Find where the given text appears and provide that cell's center as (x, y) coordinate. 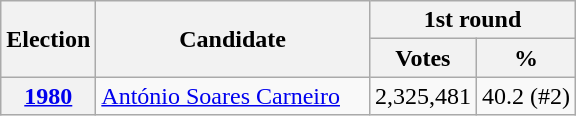
% (526, 58)
1980 (48, 96)
2,325,481 (422, 96)
1st round (472, 20)
40.2 (#2) (526, 96)
António Soares Carneiro (233, 96)
Candidate (233, 39)
Votes (422, 58)
Election (48, 39)
